For the text-containing cell, return its midpoint in [X, Y] coordinate format. 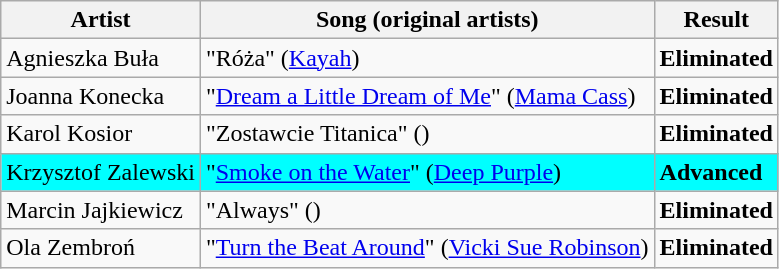
Advanced [716, 172]
"Zostawcie Titanica" () [427, 134]
"Dream a Little Dream of Me" (Mama Cass) [427, 96]
"Turn the Beat Around" (Vicki Sue Robinson) [427, 248]
Agnieszka Buła [101, 58]
Karol Kosior [101, 134]
"Always" () [427, 210]
"Smoke on the Water" (Deep Purple) [427, 172]
Krzysztof Zalewski [101, 172]
Ola Zembroń [101, 248]
Result [716, 20]
Song (original artists) [427, 20]
Joanna Konecka [101, 96]
Marcin Jajkiewicz [101, 210]
"Róża" (Kayah) [427, 58]
Artist [101, 20]
